Capture the cell that displays the provided text and extract its (x, y) central coordinate. 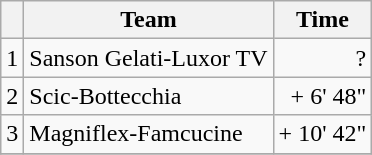
Scic-Bottecchia (148, 96)
1 (12, 58)
Time (322, 20)
+ 6' 48" (322, 96)
3 (12, 134)
Magniflex-Famcucine (148, 134)
+ 10' 42" (322, 134)
2 (12, 96)
? (322, 58)
Team (148, 20)
Sanson Gelati-Luxor TV (148, 58)
